Locate the cell with the specified text and output its [x, y] center coordinate. 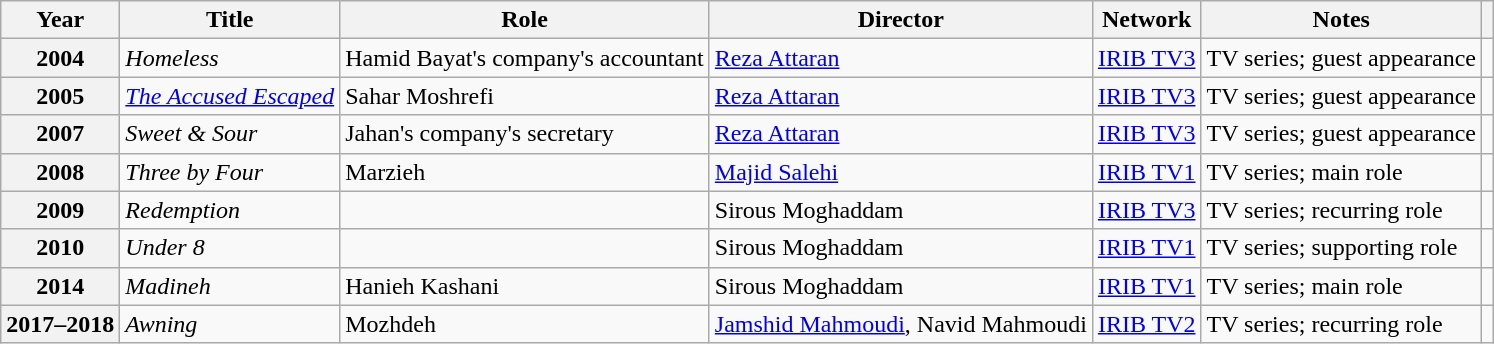
2004 [60, 58]
Year [60, 20]
Title [230, 20]
Homeless [230, 58]
Sweet & Sour [230, 134]
2014 [60, 286]
2010 [60, 248]
2009 [60, 210]
TV series; supporting role [1341, 248]
Hanieh Kashani [525, 286]
IRIB TV2 [1146, 324]
2017–2018 [60, 324]
Jahan's company's secretary [525, 134]
Mozhdeh [525, 324]
Director [900, 20]
Redemption [230, 210]
The Accused Escaped [230, 96]
Three by Four [230, 172]
Jamshid Mahmoudi, Navid Mahmoudi [900, 324]
2005 [60, 96]
Notes [1341, 20]
Madineh [230, 286]
Awning [230, 324]
Sahar Moshrefi [525, 96]
2007 [60, 134]
Majid Salehi [900, 172]
2008 [60, 172]
Marzieh [525, 172]
Hamid Bayat's company's accountant [525, 58]
Role [525, 20]
Under 8 [230, 248]
Network [1146, 20]
